Return [x, y] of the center of cell containing provided text 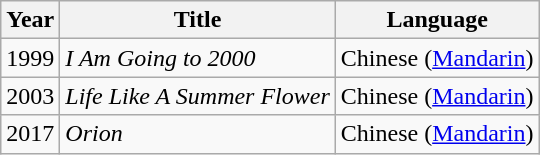
I Am Going to 2000 [198, 58]
1999 [30, 58]
Life Like A Summer Flower [198, 96]
Year [30, 20]
2003 [30, 96]
Title [198, 20]
2017 [30, 134]
Language [437, 20]
Orion [198, 134]
